Search for the cell housing the specified text and yield its (x, y) center coordinate. 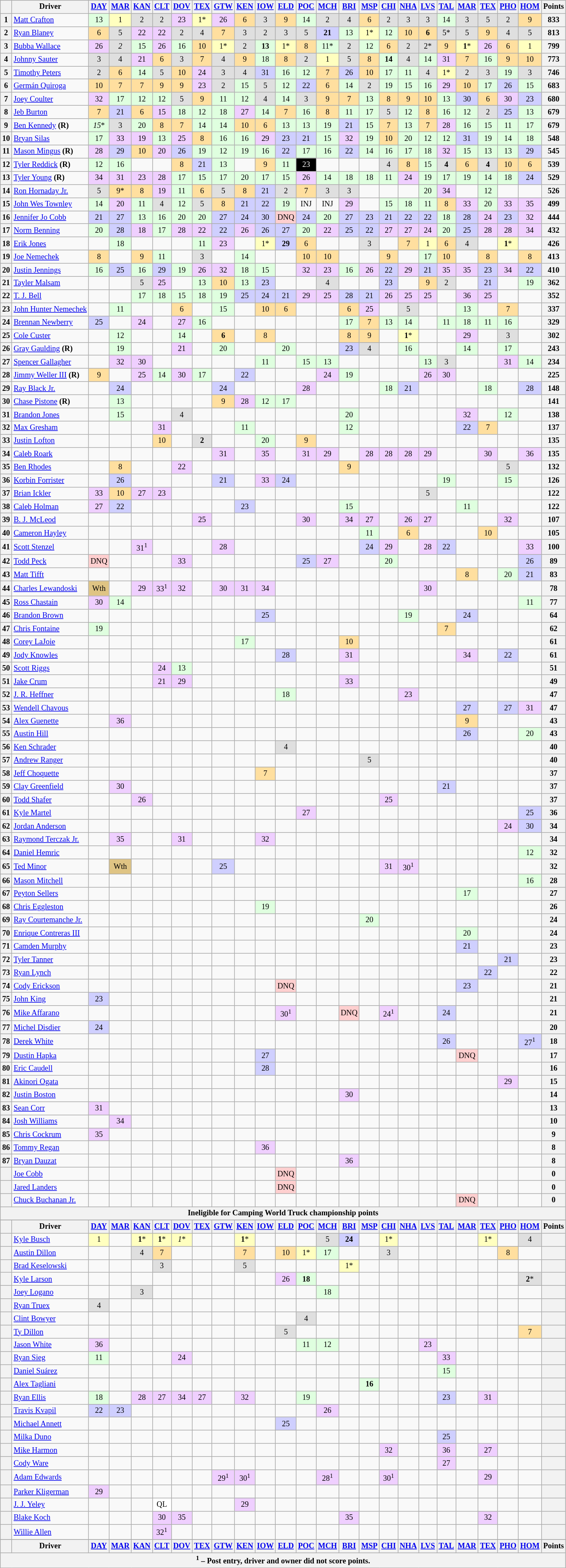
Korbin Forrister (50, 481)
57 (6, 761)
44 (6, 589)
Mike Harmon (50, 1450)
426 (553, 244)
Jason White (50, 1345)
Bryan Dauzat (50, 1161)
55 (6, 734)
38 (6, 507)
Michel Disdier (50, 1027)
Max Gresham (50, 428)
Charles Lewandoski (50, 589)
Brian Ickler (50, 493)
Clay Greenfield (50, 787)
79 (6, 1056)
QL (162, 1505)
243 (553, 349)
9* (120, 191)
5* (446, 34)
241 (389, 1013)
362 (553, 283)
74 (6, 986)
Chuck Buchanan Jr. (50, 1200)
Tyler Young (R) (50, 178)
526 (553, 191)
50 (6, 668)
Travis Kvapil (50, 1411)
Raymond Terczak Jr. (50, 840)
Kyle Martel (50, 813)
Jimmy Weller III (R) (50, 375)
Tommy Regan (50, 1147)
529 (553, 178)
413 (553, 257)
39 (6, 520)
Matt Crafton (50, 20)
58 (6, 773)
11* (328, 46)
Norm Benning (50, 231)
John Hunter Nemechek (50, 309)
137 (553, 428)
Derek White (50, 1042)
Camden Murphy (50, 947)
773 (553, 60)
59 (6, 787)
Scott Riggs (50, 668)
Ryan Ellis (50, 1397)
68 (6, 907)
46 (6, 616)
Ray Courtemanche Jr. (50, 920)
66 (6, 881)
Blake Koch (50, 1518)
Peyton Sellers (50, 894)
Eric Caudell (50, 1069)
Alex Tagliani (50, 1385)
Ryan Truex (50, 1305)
48 (6, 642)
126 (553, 481)
132 (553, 467)
352 (553, 296)
Mason Mitchell (50, 881)
86 (6, 1147)
T. J. Bell (50, 296)
Chris Cockrum (50, 1135)
Caleb Roark (50, 454)
Ben Kennedy (R) (50, 125)
Milka Duno (50, 1437)
80 (6, 1069)
Joey Coulter (50, 99)
311 (142, 547)
Alex Guenette (50, 721)
B. J. McLeod (50, 520)
Jeff Choquette (50, 773)
799 (553, 46)
548 (553, 138)
45 (6, 603)
100 (553, 547)
Ryan Sieg (50, 1358)
John King (50, 999)
Austin Hill (50, 734)
Jordan Anderson (50, 826)
89 (553, 561)
Ray Black Jr. (50, 388)
105 (553, 533)
41 (6, 547)
545 (553, 152)
Spencer Gallagher (50, 362)
84 (6, 1121)
Chase Pistone (R) (50, 402)
Brandon Brown (50, 616)
63 (6, 840)
813 (553, 34)
75 (6, 999)
87 (6, 1161)
281 (328, 1477)
Michael Annett (50, 1424)
539 (553, 164)
Ben Rhodes (50, 467)
Jared Landers (50, 1187)
Kyle Larson (50, 1279)
Willie Allen (50, 1532)
Brad Keselowski (50, 1266)
Ryan Lynch (50, 973)
Brennan Newberry (50, 323)
Scott Stenzel (50, 547)
329 (553, 323)
Enrique Contreras III (50, 934)
833 (553, 20)
432 (553, 231)
Todd Shafer (50, 800)
Sean Corr (50, 1108)
71 (6, 947)
Cole Custer (50, 335)
Ross Chastain (50, 603)
1 – Post entry, driver and owner did not score points. (283, 1560)
331 (162, 589)
138 (553, 414)
Kyle Busch (50, 1240)
Austin Dillon (50, 1253)
60 (6, 800)
73 (6, 973)
Ken Schrader (50, 747)
54 (6, 721)
15* (99, 125)
444 (553, 217)
291 (223, 1477)
85 (6, 1135)
302 (553, 335)
52 (6, 694)
Cody Erickson (50, 986)
Joe Cobb (50, 1174)
Jeb Burton (50, 112)
Justin Jennings (50, 270)
69 (6, 920)
271 (529, 1042)
Wendell Chavous (50, 708)
Justin Lofton (50, 441)
680 (553, 99)
746 (553, 73)
Jody Knowles (50, 655)
Adam Edwards (50, 1477)
Justin Boston (50, 1095)
234 (553, 362)
Jake Crum (50, 682)
Chris Eggleston (50, 907)
Joey Logano (50, 1292)
499 (553, 204)
Ineligible for Camping World Truck championship points (283, 1214)
Daniel Suárez (50, 1371)
107 (553, 520)
Mason Mingus (R) (50, 152)
321 (162, 1532)
Corey LaJoie (50, 642)
Gray Gaulding (R) (50, 349)
Germán Quiroga (50, 86)
Bryan Silas (50, 138)
Tyler Reddick (R) (50, 164)
Erik Jones (50, 244)
Timothy Peters (50, 73)
337 (553, 309)
56 (6, 747)
Ty Dillon (50, 1332)
Daniel Hemric (50, 852)
Bubba Wallace (50, 46)
Dustin Hapka (50, 1056)
Todd Peck (50, 561)
Parker Kligerman (50, 1491)
Chris Fontaine (50, 629)
225 (553, 375)
Jennifer Jo Cobb (50, 217)
141 (553, 402)
Mike Affarano (50, 1013)
148 (553, 388)
Josh Williams (50, 1121)
Ron Hornaday Jr. (50, 191)
65 (6, 867)
Cameron Hayley (50, 533)
53 (6, 708)
42 (6, 561)
Matt Tifft (50, 575)
Ryan Blaney (50, 34)
Tayler Malsam (50, 283)
72 (6, 960)
81 (6, 1082)
82 (6, 1095)
76 (6, 1013)
Clint Bowyer (50, 1318)
683 (553, 86)
J. J. Yeley (50, 1505)
J. R. Heffner (50, 694)
Brandon Jones (50, 414)
Johnny Sauter (50, 60)
Andrew Ranger (50, 761)
Tyler Tanner (50, 960)
67 (6, 894)
410 (553, 270)
70 (6, 934)
Cody Ware (50, 1464)
Joe Nemechek (50, 257)
Akinori Ogata (50, 1082)
Ted Minor (50, 867)
Caleb Holman (50, 507)
John Wes Townley (50, 204)
